Locate the cell with the specified text and output its (x, y) center coordinate. 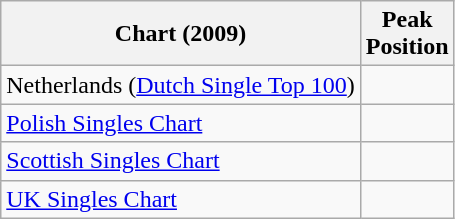
Polish Singles Chart (181, 123)
UK Singles Chart (181, 199)
Chart (2009) (181, 34)
Peak Position (407, 34)
Scottish Singles Chart (181, 161)
Netherlands (Dutch Single Top 100) (181, 85)
